Extract the (x, y) coordinate from the center of the cell holding the provided text.  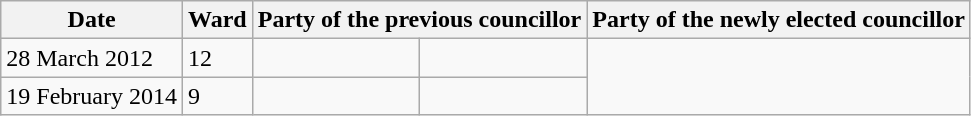
19 February 2014 (92, 96)
28 March 2012 (92, 58)
12 (217, 58)
Date (92, 20)
Party of the newly elected councillor (779, 20)
Ward (217, 20)
Party of the previous councillor (420, 20)
9 (217, 96)
